Capture the cell that displays the provided text and extract its [X, Y] central coordinate. 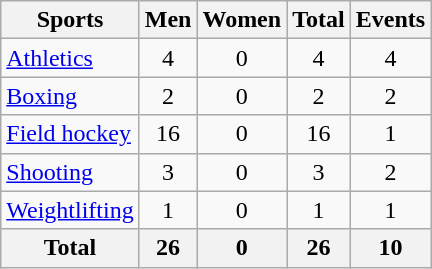
Weightlifting [70, 210]
Men [168, 20]
Shooting [70, 172]
Women [242, 20]
10 [390, 248]
Events [390, 20]
Field hockey [70, 134]
Boxing [70, 96]
Athletics [70, 58]
Sports [70, 20]
